Search for the cell housing the specified text and yield its [X, Y] center coordinate. 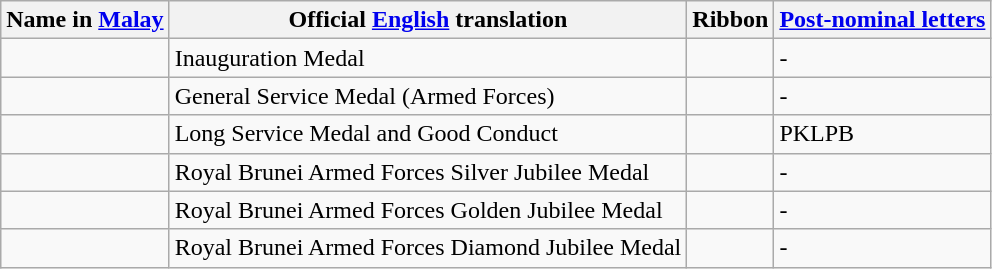
Post-nominal letters [882, 20]
Inauguration Medal [428, 58]
Royal Brunei Armed Forces Golden Jubilee Medal [428, 210]
Royal Brunei Armed Forces Diamond Jubilee Medal [428, 248]
Royal Brunei Armed Forces Silver Jubilee Medal [428, 172]
Name in Malay [85, 20]
PKLPB [882, 134]
Ribbon [730, 20]
Official English translation [428, 20]
General Service Medal (Armed Forces) [428, 96]
Long Service Medal and Good Conduct [428, 134]
